Return the (x, y) coordinate for the center point of the cell that contains the specified text.  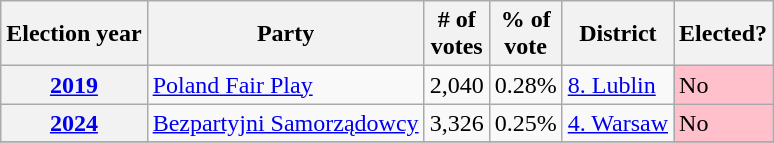
District (618, 34)
4. Warsaw (618, 123)
8. Lublin (618, 85)
2024 (74, 123)
Poland Fair Play (286, 85)
0.25% (526, 123)
Bezpartyjni Samorządowcy (286, 123)
# ofvotes (456, 34)
0.28% (526, 85)
2019 (74, 85)
Election year (74, 34)
2,040 (456, 85)
Elected? (724, 34)
3,326 (456, 123)
Party (286, 34)
% ofvote (526, 34)
